Capture the cell that displays the provided text and extract its [X, Y] central coordinate. 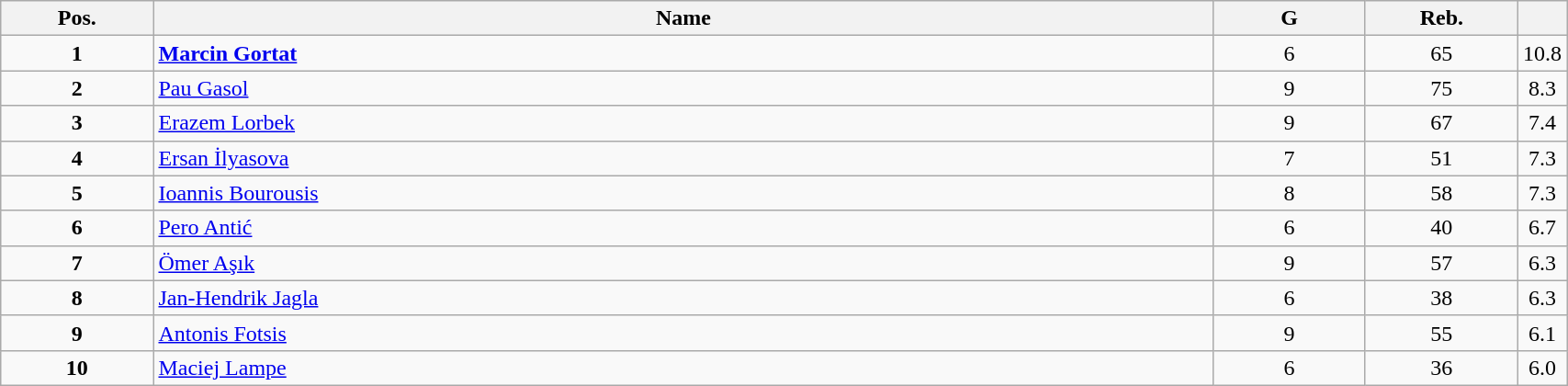
6.0 [1543, 368]
65 [1441, 53]
38 [1441, 298]
Pos. [77, 18]
51 [1441, 158]
1 [77, 53]
5 [77, 193]
6.1 [1543, 333]
36 [1441, 368]
Ömer Aşık [683, 263]
40 [1441, 228]
10 [77, 368]
75 [1441, 88]
55 [1441, 333]
10.8 [1543, 53]
Marcin Gortat [683, 53]
Jan-Hendrik Jagla [683, 298]
8.3 [1543, 88]
Erazem Lorbek [683, 123]
4 [77, 158]
Pero Antić [683, 228]
2 [77, 88]
3 [77, 123]
Ersan İlyasova [683, 158]
58 [1441, 193]
Ioannis Bourousis [683, 193]
7.4 [1543, 123]
Maciej Lampe [683, 368]
Pau Gasol [683, 88]
6.7 [1543, 228]
Antonis Fotsis [683, 333]
G [1290, 18]
Name [683, 18]
Reb. [1441, 18]
67 [1441, 123]
57 [1441, 263]
